Provide the [X, Y] coordinate of the cell's center where the given text is located.  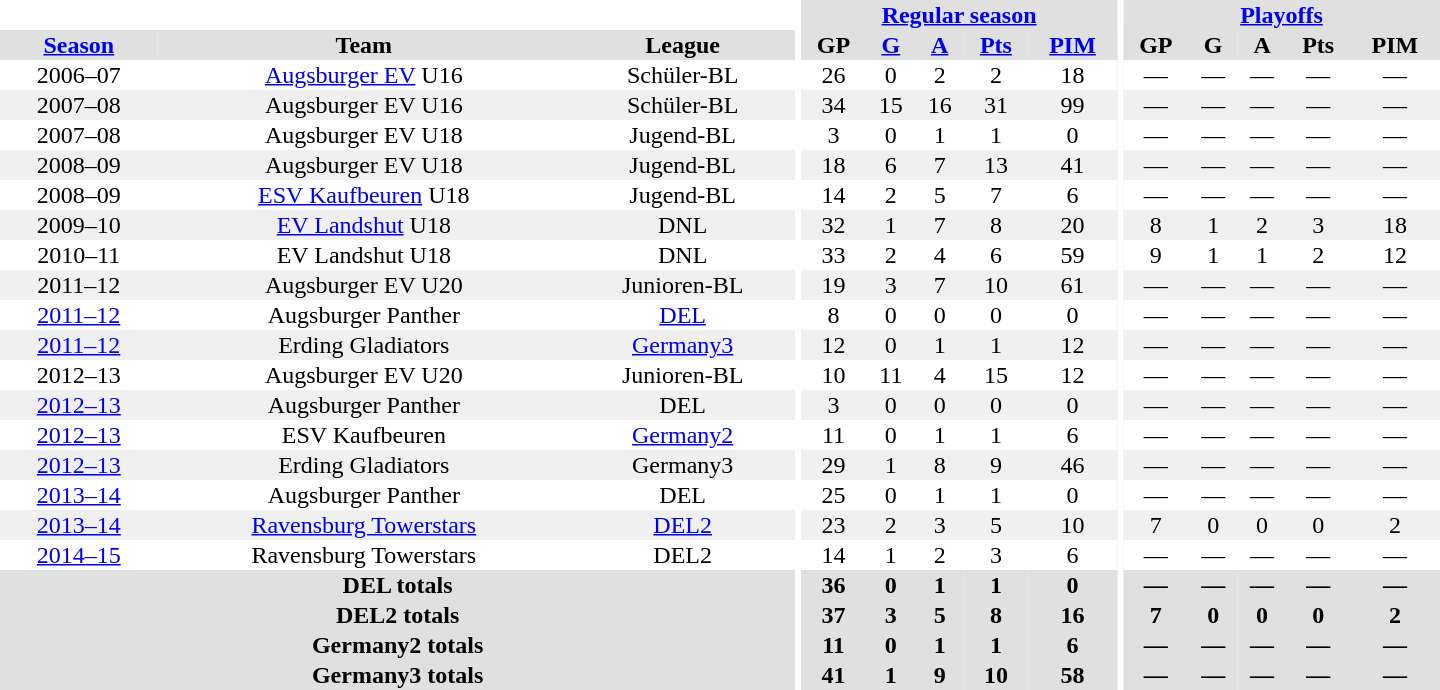
Team [364, 45]
61 [1073, 285]
59 [1073, 255]
13 [996, 165]
31 [996, 105]
20 [1073, 225]
Germany3 totals [398, 675]
ESV Kaufbeuren [364, 435]
25 [834, 495]
19 [834, 285]
2014–15 [79, 555]
2009–10 [79, 225]
Germany2 [682, 435]
26 [834, 75]
DEL2 totals [398, 615]
29 [834, 465]
37 [834, 615]
36 [834, 585]
58 [1073, 675]
46 [1073, 465]
Germany2 totals [398, 645]
23 [834, 525]
99 [1073, 105]
2010–11 [79, 255]
2006–07 [79, 75]
Season [79, 45]
DEL totals [398, 585]
34 [834, 105]
33 [834, 255]
Playoffs [1282, 15]
ESV Kaufbeuren U18 [364, 195]
League [682, 45]
Regular season [960, 15]
32 [834, 225]
